Identify which cell holds the provided text, then report its (X, Y) central coordinate. 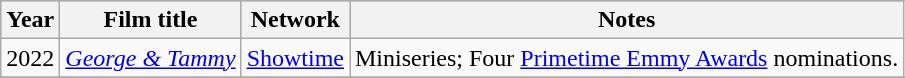
Showtime (295, 58)
Miniseries; Four Primetime Emmy Awards nominations. (627, 58)
Film title (150, 20)
George & Tammy (150, 58)
Year (30, 20)
Network (295, 20)
2022 (30, 58)
Notes (627, 20)
